Output the (X, Y) coordinate of the center of the cell containing the given text.  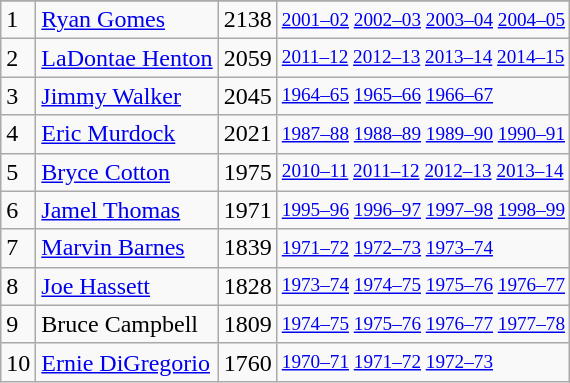
1760 (248, 362)
Eric Murdock (127, 134)
1971 (248, 210)
1987–88 1988–89 1989–90 1990–91 (423, 134)
1971–72 1972–73 1973–74 (423, 248)
2138 (248, 20)
2001–02 2002–03 2003–04 2004–05 (423, 20)
1975 (248, 172)
1809 (248, 324)
1828 (248, 286)
Ernie DiGregorio (127, 362)
4 (18, 134)
Jimmy Walker (127, 96)
Marvin Barnes (127, 248)
Joe Hassett (127, 286)
5 (18, 172)
1964–65 1965–66 1966–67 (423, 96)
10 (18, 362)
2010–11 2011–12 2012–13 2013–14 (423, 172)
1839 (248, 248)
2059 (248, 58)
2 (18, 58)
2011–12 2012–13 2013–14 2014–15 (423, 58)
9 (18, 324)
6 (18, 210)
1974–75 1975–76 1976–77 1977–78 (423, 324)
8 (18, 286)
LaDontae Henton (127, 58)
Ryan Gomes (127, 20)
3 (18, 96)
2045 (248, 96)
Jamel Thomas (127, 210)
Bryce Cotton (127, 172)
1973–74 1974–75 1975–76 1976–77 (423, 286)
1 (18, 20)
7 (18, 248)
1995–96 1996–97 1997–98 1998–99 (423, 210)
2021 (248, 134)
Bruce Campbell (127, 324)
1970–71 1971–72 1972–73 (423, 362)
